Find where the given text appears and provide that cell's center as [X, Y] coordinate. 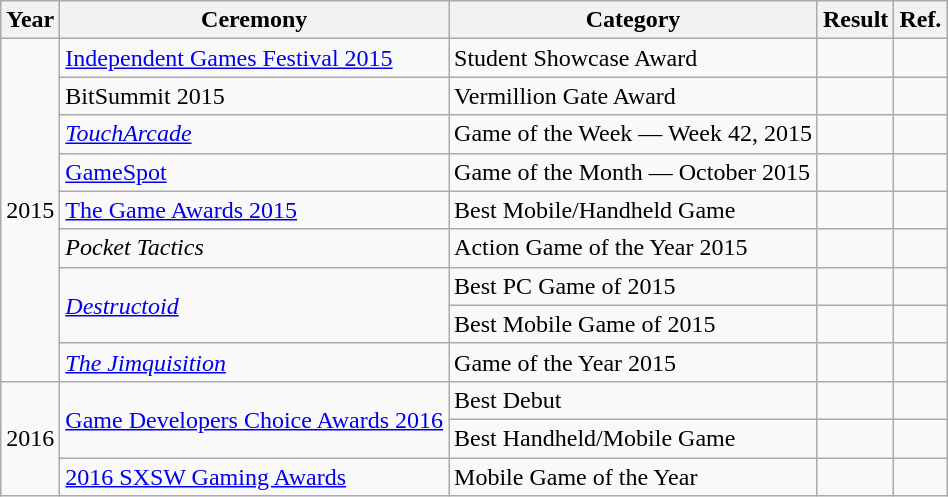
Best Debut [634, 400]
The Jimquisition [254, 362]
Ref. [920, 20]
GameSpot [254, 172]
Ceremony [254, 20]
Result [855, 20]
TouchArcade [254, 134]
2015 [30, 210]
Category [634, 20]
Action Game of the Year 2015 [634, 248]
Game of the Month — October 2015 [634, 172]
Destructoid [254, 305]
Best PC Game of 2015 [634, 286]
Best Mobile/Handheld Game [634, 210]
Best Mobile Game of 2015 [634, 324]
Year [30, 20]
Game of the Week — Week 42, 2015 [634, 134]
BitSummit 2015 [254, 96]
The Game Awards 2015 [254, 210]
Vermillion Gate Award [634, 96]
2016 SXSW Gaming Awards [254, 477]
Independent Games Festival 2015 [254, 58]
Game of the Year 2015 [634, 362]
Student Showcase Award [634, 58]
Game Developers Choice Awards 2016 [254, 419]
Mobile Game of the Year [634, 477]
Best Handheld/Mobile Game [634, 438]
2016 [30, 438]
Pocket Tactics [254, 248]
